Find where the given text appears and provide that cell's center as (X, Y) coordinate. 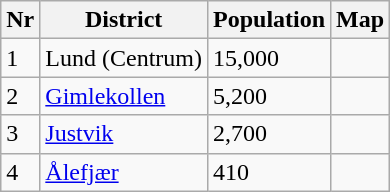
3 (20, 134)
4 (20, 172)
Gimlekollen (124, 96)
2 (20, 96)
District (124, 20)
Nr (20, 20)
1 (20, 58)
Map (360, 20)
410 (268, 172)
Justvik (124, 134)
5,200 (268, 96)
2,700 (268, 134)
Ålefjær (124, 172)
Population (268, 20)
15,000 (268, 58)
Lund (Centrum) (124, 58)
